From the cell containing the given text, extract its center point as (x, y) coordinate. 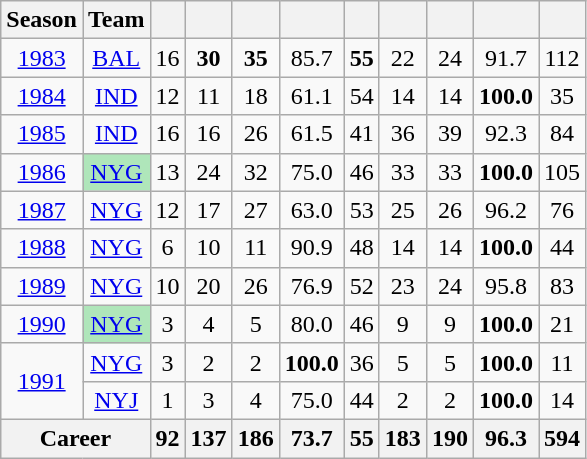
27 (256, 210)
92 (168, 438)
96.2 (506, 210)
BAL (116, 58)
83 (562, 286)
1 (168, 400)
186 (256, 438)
1987 (42, 210)
53 (362, 210)
21 (562, 324)
95.8 (506, 286)
6 (168, 248)
90.9 (312, 248)
18 (256, 96)
Team (116, 20)
41 (362, 134)
594 (562, 438)
23 (402, 286)
1983 (42, 58)
84 (562, 134)
22 (402, 58)
61.1 (312, 96)
1990 (42, 324)
80.0 (312, 324)
32 (256, 172)
1984 (42, 96)
25 (402, 210)
92.3 (506, 134)
63.0 (312, 210)
112 (562, 58)
1991 (42, 381)
91.7 (506, 58)
1986 (42, 172)
1989 (42, 286)
20 (208, 286)
190 (450, 438)
85.7 (312, 58)
52 (362, 286)
61.5 (312, 134)
17 (208, 210)
183 (402, 438)
54 (362, 96)
76.9 (312, 286)
Season (42, 20)
76 (562, 210)
48 (362, 248)
13 (168, 172)
105 (562, 172)
39 (450, 134)
1985 (42, 134)
NYJ (116, 400)
73.7 (312, 438)
Career (76, 438)
96.3 (506, 438)
30 (208, 58)
137 (208, 438)
1988 (42, 248)
